Locate the cell with the specified text and output its [x, y] center coordinate. 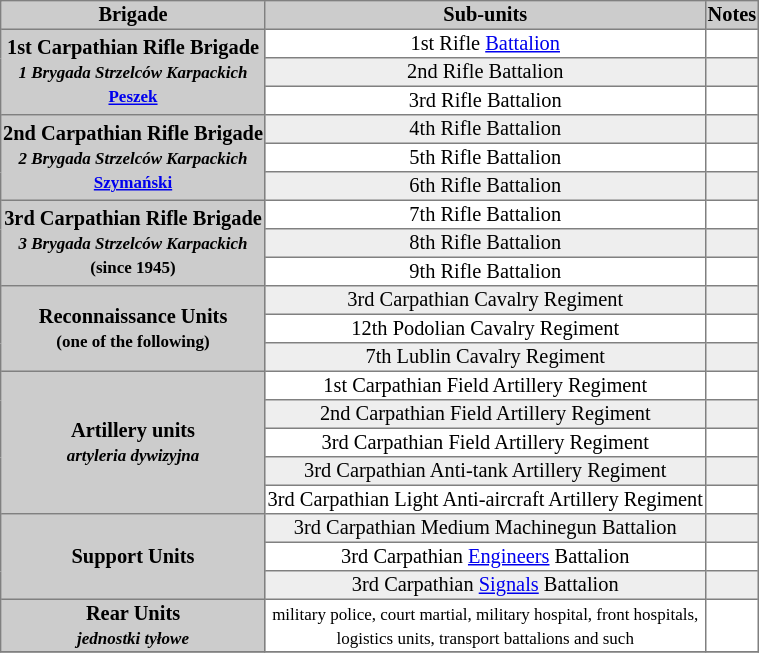
4th Rifle Battalion [485, 129]
3rd Carpathian Rifle Brigade3 Brygada Strzelców Karpackich(since 1945) [134, 243]
3rd Carpathian Field Artillery Regiment [485, 442]
Rear Unitsjednostki tyłowe [134, 625]
7th Rifle Battalion [485, 214]
3rd Carpathian Anti-tank Artillery Regiment [485, 471]
3rd Rifle Battalion [485, 100]
7th Lublin Cavalry Regiment [485, 357]
Reconnaissance Units(one of the following) [134, 329]
Artillery unitsartyleria dywizyjna [134, 442]
9th Rifle Battalion [485, 271]
3rd Carpathian Cavalry Regiment [485, 300]
military police, court martial, military hospital, front hospitals, logistics units, transport battalions and such [485, 625]
12th Podolian Cavalry Regiment [485, 328]
2nd Carpathian Field Artillery Regiment [485, 414]
3rd Carpathian Engineers Battalion [485, 556]
3rd Carpathian Signals Battalion [485, 585]
Notes [732, 15]
Sub-units [485, 15]
8th Rifle Battalion [485, 243]
5th Rifle Battalion [485, 157]
3rd Carpathian Medium Machinegun Battalion [485, 528]
1st Carpathian Rifle Brigade1 Brygada Strzelców KarpackichPeszek [134, 72]
2nd Carpathian Rifle Brigade2 Brygada Strzelców KarpackichSzymański [134, 158]
6th Rifle Battalion [485, 186]
3rd Carpathian Light Anti-aircraft Artillery Regiment [485, 499]
2nd Rifle Battalion [485, 72]
1st Rifle Battalion [485, 43]
1st Carpathian Field Artillery Regiment [485, 385]
Support Units [134, 557]
Brigade [134, 15]
